Return (x, y) of the center of cell containing provided text 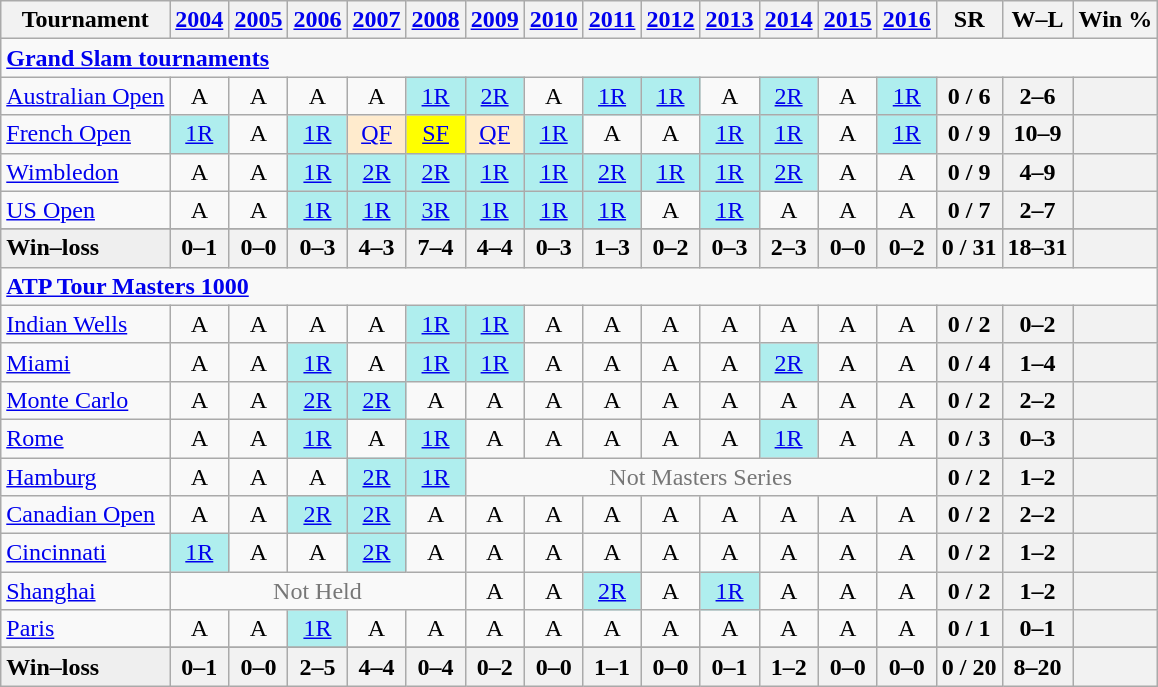
Grand Slam tournaments (580, 58)
0 / 6 (969, 96)
0 / 3 (969, 438)
0 / 20 (969, 667)
Indian Wells (86, 324)
2014 (788, 20)
8–20 (1038, 667)
2–6 (1038, 96)
Miami (86, 362)
Tournament (86, 20)
2008 (436, 20)
2010 (554, 20)
Hamburg (86, 477)
1–3 (612, 248)
ATP Tour Masters 1000 (580, 286)
Monte Carlo (86, 400)
French Open (86, 134)
0 / 31 (969, 248)
18–31 (1038, 248)
Not Masters Series (700, 477)
0 / 4 (969, 362)
0 / 7 (969, 210)
2007 (376, 20)
2006 (318, 20)
Rome (86, 438)
SF (436, 134)
7–4 (436, 248)
4–3 (376, 248)
3R (436, 210)
2012 (670, 20)
10–9 (1038, 134)
0–4 (436, 667)
Wimbledon (86, 172)
2004 (200, 20)
2–3 (788, 248)
Canadian Open (86, 515)
1–1 (612, 667)
0 / 1 (969, 629)
Win % (1116, 20)
4–9 (1038, 172)
2015 (848, 20)
2013 (730, 20)
US Open (86, 210)
SR (969, 20)
2005 (258, 20)
2011 (612, 20)
2009 (494, 20)
Shanghai (86, 591)
Cincinnati (86, 553)
2016 (906, 20)
2–5 (318, 667)
Not Held (318, 591)
Paris (86, 629)
W–L (1038, 20)
Australian Open (86, 96)
2–7 (1038, 210)
1–4 (1038, 362)
